Output the (x, y) coordinate of the center of the cell containing the given text.  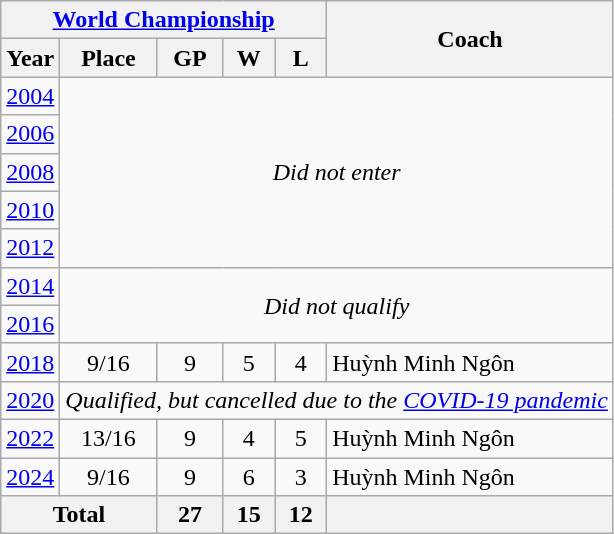
GP (190, 58)
2004 (30, 96)
2014 (30, 286)
2022 (30, 438)
L (301, 58)
2006 (30, 134)
Did not enter (337, 172)
13/16 (108, 438)
World Championship (164, 20)
Coach (470, 39)
Year (30, 58)
12 (301, 515)
27 (190, 515)
Place (108, 58)
3 (301, 477)
Total (79, 515)
2024 (30, 477)
2008 (30, 172)
Did not qualify (337, 305)
Qualified, but cancelled due to the COVID-19 pandemic (337, 400)
15 (249, 515)
W (249, 58)
2020 (30, 400)
6 (249, 477)
2012 (30, 248)
2010 (30, 210)
2018 (30, 362)
2016 (30, 324)
